Capture the cell that displays the provided text and extract its [X, Y] central coordinate. 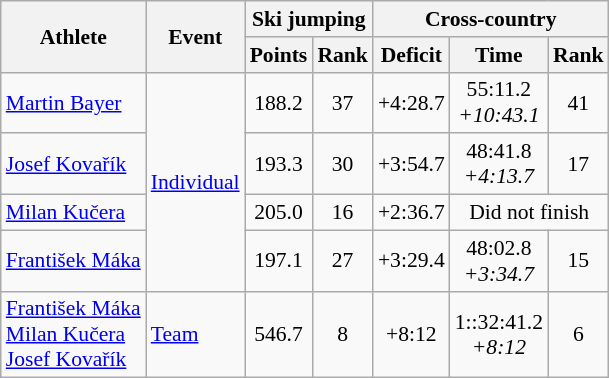
+3:54.7 [412, 164]
188.2 [279, 102]
Cross-country [491, 19]
Event [196, 36]
+3:29.4 [412, 260]
+2:36.7 [412, 213]
15 [578, 260]
8 [342, 334]
27 [342, 260]
30 [342, 164]
197.1 [279, 260]
16 [342, 213]
1::32:41.2 +8:12 [499, 334]
Martin Bayer [74, 102]
37 [342, 102]
Deficit [412, 55]
+4:28.7 [412, 102]
Did not finish [530, 213]
Josef Kovařík [74, 164]
Milan Kučera [74, 213]
Athlete [74, 36]
Individual [196, 182]
193.3 [279, 164]
František Máka [74, 260]
Points [279, 55]
Time [499, 55]
205.0 [279, 213]
Ski jumping [309, 19]
Team [196, 334]
6 [578, 334]
48:41.8 +4:13.7 [499, 164]
František Máka Milan Kučera Josef Kovařík [74, 334]
55:11.2 +10:43.1 [499, 102]
48:02.8 +3:34.7 [499, 260]
+8:12 [412, 334]
546.7 [279, 334]
41 [578, 102]
17 [578, 164]
